Capture the cell that displays the provided text and extract its (X, Y) central coordinate. 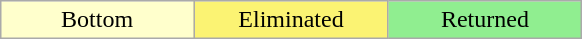
Bottom (97, 20)
Returned (485, 20)
Eliminated (291, 20)
